Search for the cell housing the specified text and yield its [X, Y] center coordinate. 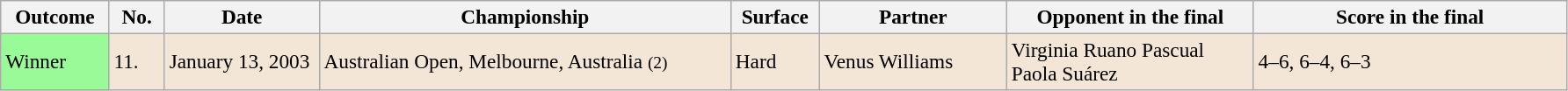
Opponent in the final [1130, 17]
Venus Williams [912, 61]
4–6, 6–4, 6–3 [1410, 61]
Championship [525, 17]
Virginia Ruano Pascual Paola Suárez [1130, 61]
No. [137, 17]
Outcome [54, 17]
Surface [775, 17]
Score in the final [1410, 17]
January 13, 2003 [242, 61]
Australian Open, Melbourne, Australia (2) [525, 61]
Date [242, 17]
Hard [775, 61]
Partner [912, 17]
11. [137, 61]
Winner [54, 61]
